Detect which cell encompasses the target text, then output its (x, y) center coordinate. 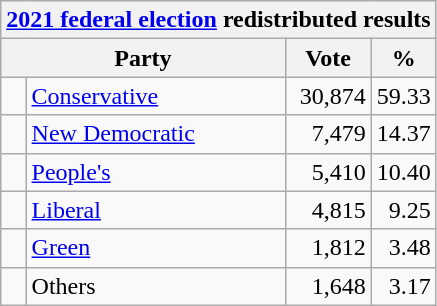
59.33 (404, 96)
Conservative (156, 96)
30,874 (328, 96)
3.17 (404, 286)
7,479 (328, 134)
% (404, 58)
14.37 (404, 134)
People's (156, 172)
3.48 (404, 248)
10.40 (404, 172)
Liberal (156, 210)
1,812 (328, 248)
New Democratic (156, 134)
Green (156, 248)
1,648 (328, 286)
Vote (328, 58)
Party (143, 58)
Others (156, 286)
9.25 (404, 210)
5,410 (328, 172)
2021 federal election redistributed results (218, 20)
4,815 (328, 210)
